Capture the cell that displays the provided text and extract its [x, y] central coordinate. 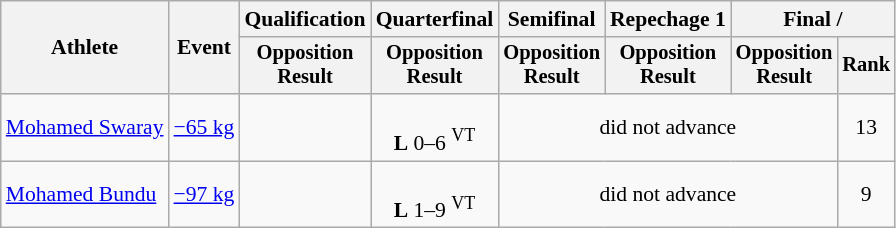
Semifinal [552, 19]
−65 kg [204, 128]
L 1–9 VT [435, 194]
−97 kg [204, 194]
Repechage 1 [668, 19]
Mohamed Swaray [85, 128]
Final / [813, 19]
Rank [866, 66]
Quarterfinal [435, 19]
Athlete [85, 48]
9 [866, 194]
13 [866, 128]
L 0–6 VT [435, 128]
Qualification [304, 19]
Mohamed Bundu [85, 194]
Event [204, 48]
